Provide the [X, Y] coordinate of the cell's center where the given text is located.  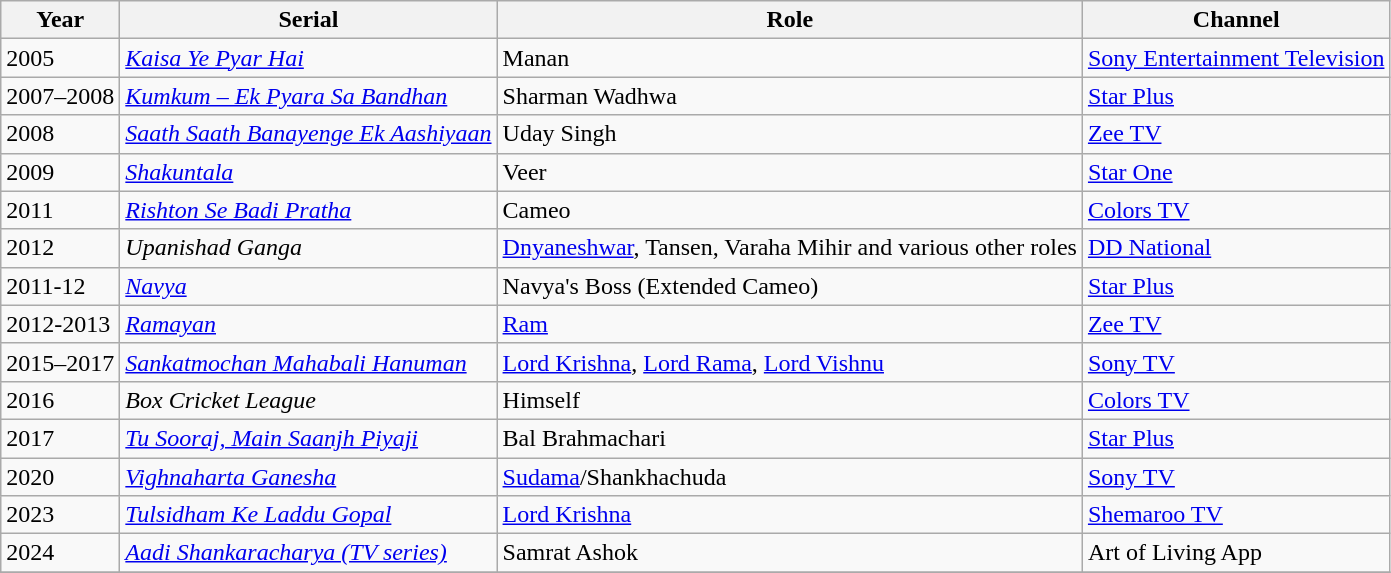
Role [790, 20]
Art of Living App [1236, 553]
Shemaroo TV [1236, 515]
Tu Sooraj, Main Saanjh Piyaji [308, 438]
Channel [1236, 20]
Aadi Shankaracharya (TV series) [308, 553]
2020 [60, 477]
Navya [308, 286]
Upanishad Ganga [308, 248]
Sharman Wadhwa [790, 96]
Veer [790, 172]
Sankatmochan Mahabali Hanuman [308, 362]
2012 [60, 248]
Dnyaneshwar, Tansen, Varaha Mihir and various other roles [790, 248]
2015–2017 [60, 362]
2011-12 [60, 286]
Vighnaharta Ganesha [308, 477]
2016 [60, 400]
2012-2013 [60, 324]
Ramayan [308, 324]
Samrat Ashok [790, 553]
Sony Entertainment Television [1236, 58]
2017 [60, 438]
Manan [790, 58]
Lord Krishna [790, 515]
Uday Singh [790, 134]
Kaisa Ye Pyar Hai [308, 58]
Sudama/Shankhachuda [790, 477]
2024 [60, 553]
2023 [60, 515]
Year [60, 20]
DD National [1236, 248]
Saath Saath Banayenge Ek Aashiyaan [308, 134]
Rishton Se Badi Pratha [308, 210]
2011 [60, 210]
Kumkum – Ek Pyara Sa Bandhan [308, 96]
Navya's Boss (Extended Cameo) [790, 286]
Lord Krishna, Lord Rama, Lord Vishnu [790, 362]
Cameo [790, 210]
2007–2008 [60, 96]
2009 [60, 172]
2008 [60, 134]
Tulsidham Ke Laddu Gopal [308, 515]
Ram [790, 324]
Star One [1236, 172]
Bal Brahmachari [790, 438]
2005 [60, 58]
Box Cricket League [308, 400]
Shakuntala [308, 172]
Himself [790, 400]
Serial [308, 20]
